Detect which cell encompasses the target text, then output its [x, y] center coordinate. 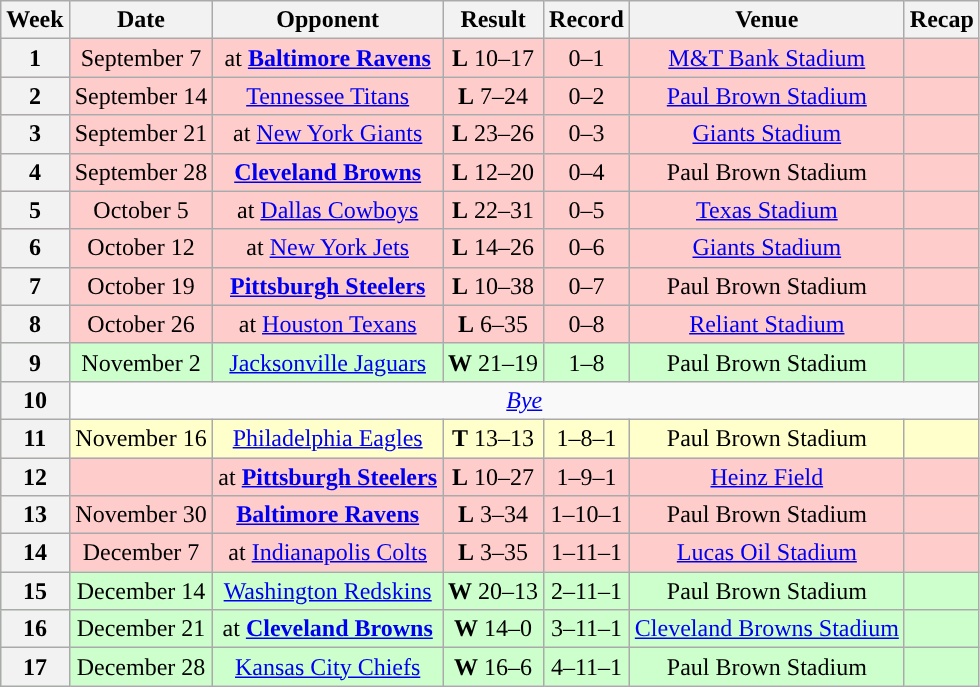
6 [35, 248]
October 19 [141, 286]
1–8 [587, 362]
September 7 [141, 58]
Recap [942, 20]
December 21 [141, 629]
9 [35, 362]
0–1 [587, 58]
0–8 [587, 324]
L 12–20 [494, 172]
4 [35, 172]
Pittsburgh Steelers [328, 286]
at Dallas Cowboys [328, 210]
17 [35, 667]
L 3–35 [494, 553]
November 30 [141, 515]
Kansas City Chiefs [328, 667]
November 2 [141, 362]
13 [35, 515]
Cleveland Browns [328, 172]
at Houston Texans [328, 324]
5 [35, 210]
October 5 [141, 210]
0–6 [587, 248]
0–2 [587, 96]
L 22–31 [494, 210]
December 14 [141, 591]
Heinz Field [766, 477]
at New York Jets [328, 248]
L 3–34 [494, 515]
15 [35, 591]
October 12 [141, 248]
Date [141, 20]
at Baltimore Ravens [328, 58]
12 [35, 477]
W 16–6 [494, 667]
16 [35, 629]
October 26 [141, 324]
0–4 [587, 172]
Texas Stadium [766, 210]
10 [35, 400]
December 28 [141, 667]
M&T Bank Stadium [766, 58]
L 14–26 [494, 248]
Jacksonville Jaguars [328, 362]
3 [35, 134]
0–7 [587, 286]
September 21 [141, 134]
September 28 [141, 172]
Baltimore Ravens [328, 515]
L 10–38 [494, 286]
November 16 [141, 438]
W 21–19 [494, 362]
L 7–24 [494, 96]
L 10–17 [494, 58]
at Indianapolis Colts [328, 553]
1–11–1 [587, 553]
11 [35, 438]
Bye [524, 400]
Record [587, 20]
3–11–1 [587, 629]
1–8–1 [587, 438]
0–5 [587, 210]
8 [35, 324]
Philadelphia Eagles [328, 438]
Lucas Oil Stadium [766, 553]
Reliant Stadium [766, 324]
September 14 [141, 96]
2 [35, 96]
Result [494, 20]
Tennessee Titans [328, 96]
at Cleveland Browns [328, 629]
1–9–1 [587, 477]
1–10–1 [587, 515]
T 13–13 [494, 438]
1 [35, 58]
L 6–35 [494, 324]
L 23–26 [494, 134]
L 10–27 [494, 477]
Cleveland Browns Stadium [766, 629]
Opponent [328, 20]
Week [35, 20]
Venue [766, 20]
Washington Redskins [328, 591]
2–11–1 [587, 591]
7 [35, 286]
at New York Giants [328, 134]
4–11–1 [587, 667]
W 14–0 [494, 629]
14 [35, 553]
at Pittsburgh Steelers [328, 477]
W 20–13 [494, 591]
0–3 [587, 134]
December 7 [141, 553]
